Return the (x, y) coordinate for the center point of the cell that contains the specified text.  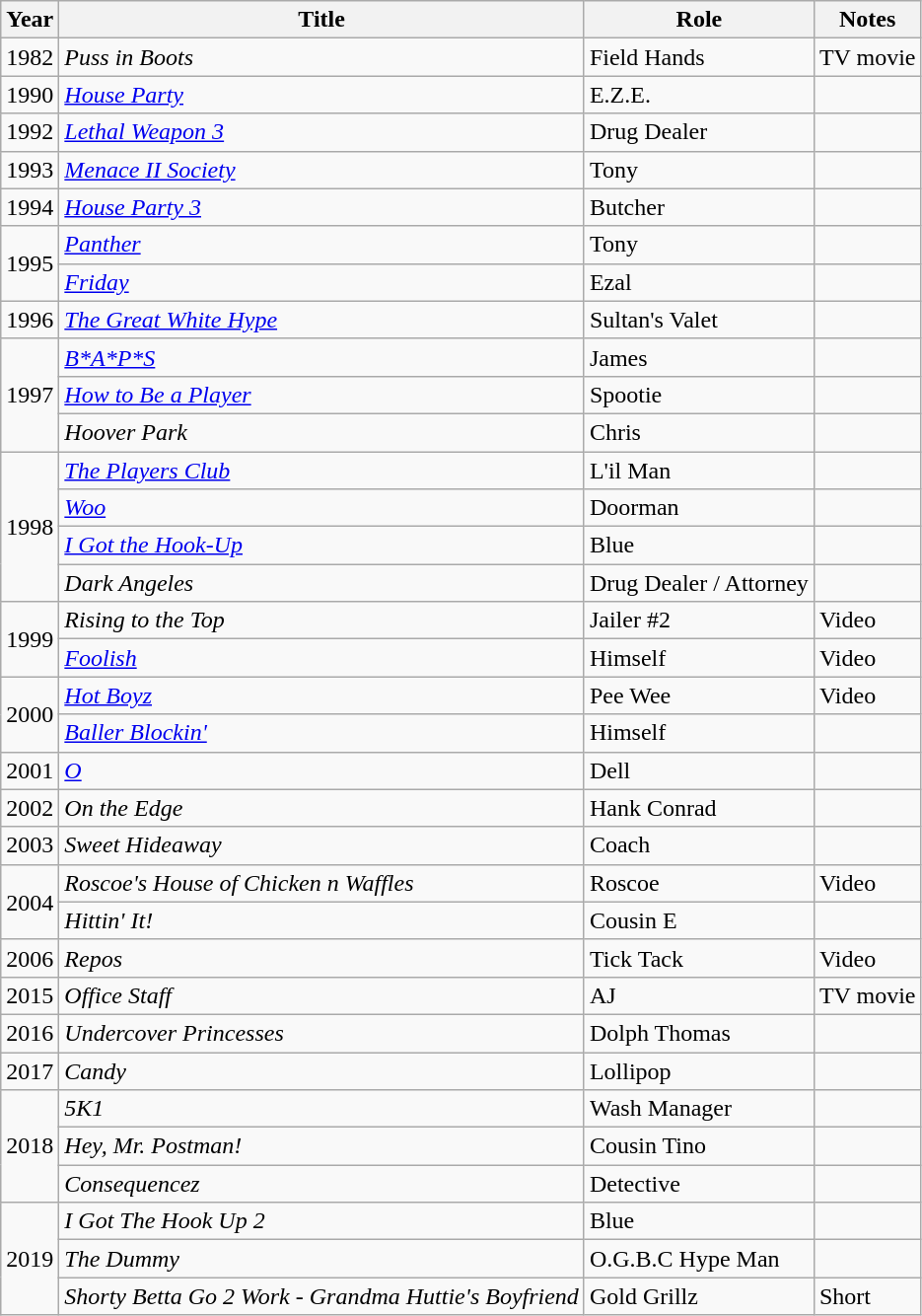
Roscoe's House of Chicken n Waffles (321, 883)
Title (321, 20)
I Got The Hook Up 2 (321, 1221)
O (321, 770)
Puss in Boots (321, 57)
Year (30, 20)
The Great White Hype (321, 320)
Spootie (698, 395)
Hey, Mr. Postman! (321, 1146)
Cousin E (698, 920)
2001 (30, 770)
Notes (868, 20)
B*A*P*S (321, 357)
Baller Blockin' (321, 733)
Roscoe (698, 883)
E.Z.E. (698, 95)
Lollipop (698, 1070)
Gold Grillz (698, 1296)
2015 (30, 995)
Woo (321, 508)
Role (698, 20)
1996 (30, 320)
O.G.B.C Hype Man (698, 1259)
Dolph Thomas (698, 1033)
2016 (30, 1033)
Wash Manager (698, 1109)
On the Edge (321, 808)
Chris (698, 432)
1990 (30, 95)
Dell (698, 770)
Repos (321, 958)
Hot Boyz (321, 695)
Cousin Tino (698, 1146)
1992 (30, 132)
Field Hands (698, 57)
2019 (30, 1259)
Tick Tack (698, 958)
1997 (30, 395)
1999 (30, 639)
Jailer #2 (698, 621)
Candy (321, 1070)
Hoover Park (321, 432)
Undercover Princesses (321, 1033)
1993 (30, 170)
2017 (30, 1070)
Sweet Hideaway (321, 845)
2006 (30, 958)
Detective (698, 1184)
Hittin' It! (321, 920)
Short (868, 1296)
Butcher (698, 207)
House Party 3 (321, 207)
2004 (30, 902)
Shorty Betta Go 2 Work - Grandma Huttie's Boyfriend (321, 1296)
2018 (30, 1146)
Menace II Society (321, 170)
The Players Club (321, 471)
1982 (30, 57)
Hank Conrad (698, 808)
James (698, 357)
Dark Angeles (321, 583)
2003 (30, 845)
Office Staff (321, 995)
I Got the Hook-Up (321, 546)
2002 (30, 808)
2000 (30, 714)
Foolish (321, 658)
Drug Dealer / Attorney (698, 583)
Coach (698, 845)
Rising to the Top (321, 621)
5K1 (321, 1109)
House Party (321, 95)
Lethal Weapon 3 (321, 132)
The Dummy (321, 1259)
Ezal (698, 282)
Doorman (698, 508)
AJ (698, 995)
1998 (30, 527)
Friday (321, 282)
1995 (30, 263)
Sultan's Valet (698, 320)
Panther (321, 245)
Drug Dealer (698, 132)
1994 (30, 207)
Pee Wee (698, 695)
Consequencez (321, 1184)
How to Be a Player (321, 395)
L'il Man (698, 471)
